Locate the cell with the specified text and output its [x, y] center coordinate. 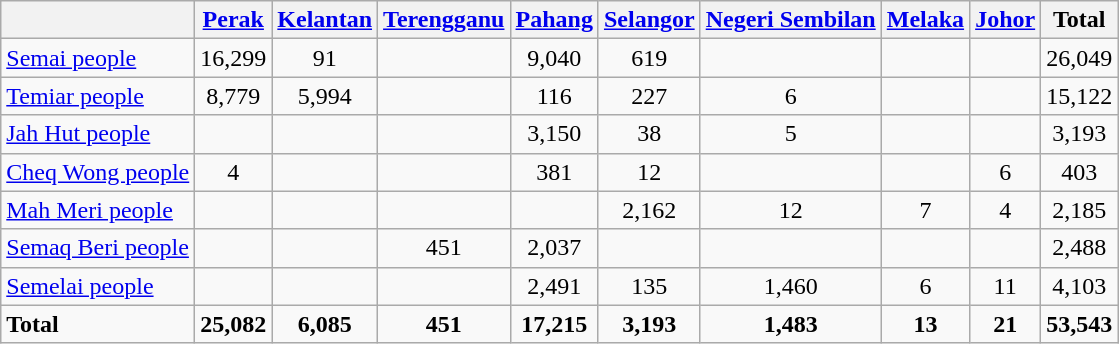
21 [1006, 324]
Temiar people [98, 96]
6,085 [325, 324]
Cheq Wong people [98, 172]
Semelai people [98, 286]
116 [554, 96]
53,543 [1080, 324]
Terengganu [444, 20]
3,150 [554, 134]
Johor [1006, 20]
Jah Hut people [98, 134]
91 [325, 58]
1,483 [790, 324]
2,037 [554, 248]
13 [925, 324]
2,491 [554, 286]
Selangor [649, 20]
619 [649, 58]
135 [649, 286]
227 [649, 96]
26,049 [1080, 58]
11 [1006, 286]
17,215 [554, 324]
8,779 [234, 96]
403 [1080, 172]
7 [925, 210]
2,162 [649, 210]
Kelantan [325, 20]
Negeri Sembilan [790, 20]
16,299 [234, 58]
5,994 [325, 96]
5 [790, 134]
381 [554, 172]
38 [649, 134]
Semai people [98, 58]
Melaka [925, 20]
9,040 [554, 58]
Mah Meri people [98, 210]
1,460 [790, 286]
2,488 [1080, 248]
25,082 [234, 324]
15,122 [1080, 96]
4,103 [1080, 286]
Perak [234, 20]
Pahang [554, 20]
2,185 [1080, 210]
Semaq Beri people [98, 248]
